Return [x, y] of the center of cell containing provided text 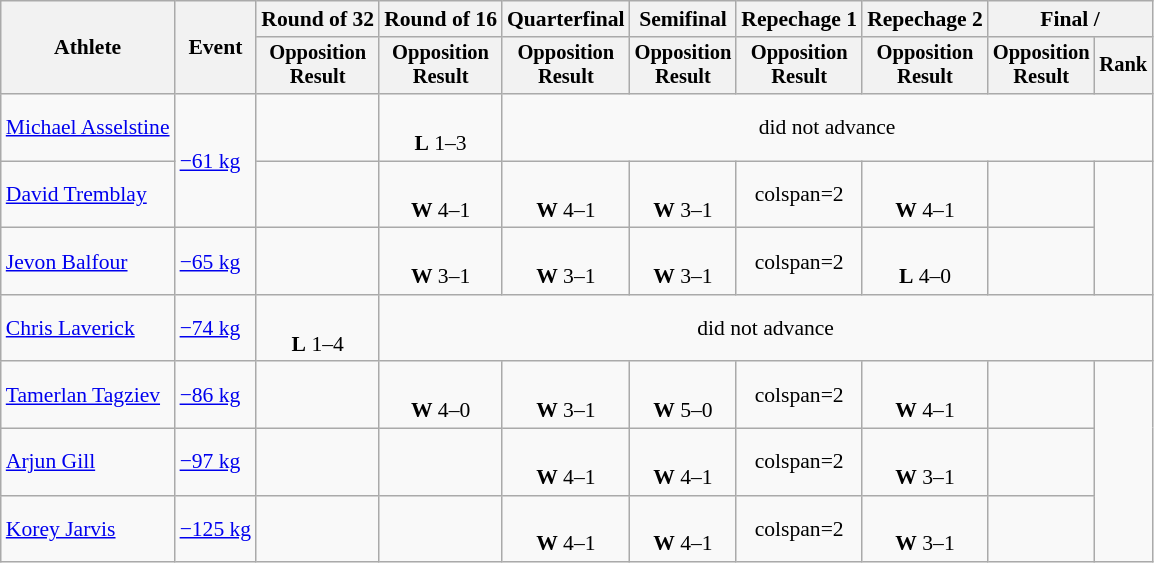
−86 kg [216, 396]
Round of 32 [318, 19]
L 4–0 [925, 262]
Quarterfinal [566, 19]
−125 kg [216, 528]
Round of 16 [440, 19]
−97 kg [216, 462]
Korey Jarvis [88, 528]
Jevon Balfour [88, 262]
L 1–3 [440, 128]
Michael Asselstine [88, 128]
−65 kg [216, 262]
Chris Laverick [88, 328]
Athlete [88, 48]
W 4–0 [440, 396]
Repechage 1 [799, 19]
−61 kg [216, 161]
Event [216, 48]
Repechage 2 [925, 19]
Final / [1070, 19]
Semifinal [684, 19]
L 1–4 [318, 328]
Tamerlan Tagziev [88, 396]
−74 kg [216, 328]
David Tremblay [88, 194]
Rank [1124, 66]
W 5–0 [684, 396]
Arjun Gill [88, 462]
